Locate the cell with the specified text and output its [X, Y] center coordinate. 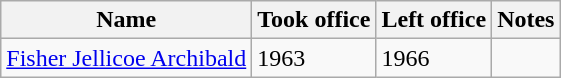
1963 [314, 58]
Fisher Jellicoe Archibald [126, 58]
Notes [526, 20]
1966 [434, 58]
Left office [434, 20]
Name [126, 20]
Took office [314, 20]
